Search for the cell housing the specified text and yield its [x, y] center coordinate. 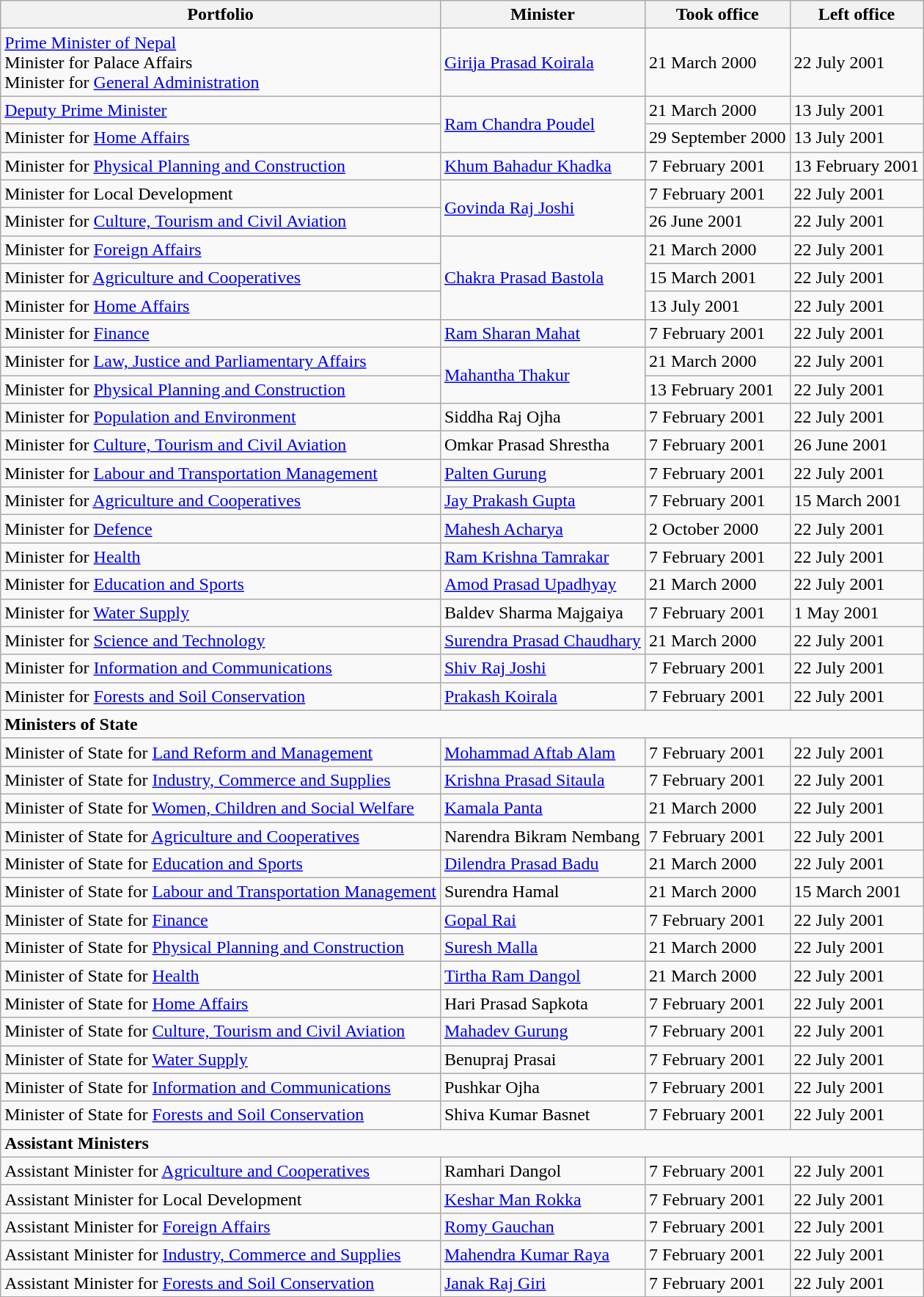
Khum Bahadur Khadka [543, 166]
Mahantha Thakur [543, 375]
Took office [717, 15]
Shiv Raj Joshi [543, 668]
Gopal Rai [543, 920]
Narendra Bikram Nembang [543, 836]
Pushkar Ojha [543, 1087]
Minister for Finance [221, 333]
Minister for Water Supply [221, 613]
Minister of State for Education and Sports [221, 864]
Ram Chandra Poudel [543, 124]
Minister of State for Health [221, 976]
Romy Gauchan [543, 1227]
Minister for Foreign Affairs [221, 249]
Suresh Malla [543, 948]
Minister of State for Women, Children and Social Welfare [221, 808]
Assistant Minister for Local Development [221, 1199]
Minister for Local Development [221, 194]
Prime Minister of NepalMinister for Palace AffairsMinister for General Administration [221, 62]
Minister for Information and Communications [221, 668]
Jay Prakash Gupta [543, 501]
Assistant Minister for Foreign Affairs [221, 1227]
Surendra Prasad Chaudhary [543, 640]
Minister of State for Home Affairs [221, 1004]
Minister for Law, Justice and Parliamentary Affairs [221, 361]
Benupraj Prasai [543, 1059]
Hari Prasad Sapkota [543, 1004]
29 September 2000 [717, 138]
Minister of State for Culture, Tourism and Civil Aviation [221, 1031]
Assistant Ministers [462, 1143]
Minister of State for Information and Communications [221, 1087]
Chakra Prasad Bastola [543, 277]
Minister of State for Industry, Commerce and Supplies [221, 780]
Amod Prasad Upadhyay [543, 585]
Omkar Prasad Shrestha [543, 445]
Dilendra Prasad Badu [543, 864]
Minister of State for Labour and Transportation Management [221, 892]
Minister for Labour and Transportation Management [221, 473]
Mahadev Gurung [543, 1031]
Palten Gurung [543, 473]
Deputy Prime Minister [221, 110]
Ministers of State [462, 724]
Minister [543, 15]
Minister of State for Finance [221, 920]
Minister for Population and Environment [221, 417]
Girija Prasad Koirala [543, 62]
Minister of State for Physical Planning and Construction [221, 948]
Minister for Forests and Soil Conservation [221, 696]
Minister for Health [221, 557]
Mohammad Aftab Alam [543, 752]
Minister of State for Forests and Soil Conservation [221, 1115]
Portfolio [221, 15]
Assistant Minister for Agriculture and Cooperatives [221, 1171]
Ram Sharan Mahat [543, 333]
Minister of State for Land Reform and Management [221, 752]
Minister for Education and Sports [221, 585]
Surendra Hamal [543, 892]
Tirtha Ram Dangol [543, 976]
Govinda Raj Joshi [543, 208]
Assistant Minister for Industry, Commerce and Supplies [221, 1254]
Mahendra Kumar Raya [543, 1254]
Kamala Panta [543, 808]
Prakash Koirala [543, 696]
2 October 2000 [717, 529]
Krishna Prasad Sitaula [543, 780]
1 May 2001 [857, 613]
Shiva Kumar Basnet [543, 1115]
Minister for Science and Technology [221, 640]
Minister of State for Agriculture and Cooperatives [221, 836]
Baldev Sharma Majgaiya [543, 613]
Keshar Man Rokka [543, 1199]
Ram Krishna Tamrakar [543, 557]
Janak Raj Giri [543, 1283]
Ramhari Dangol [543, 1171]
Minister of State for Water Supply [221, 1059]
Mahesh Acharya [543, 529]
Siddha Raj Ojha [543, 417]
Left office [857, 15]
Assistant Minister for Forests and Soil Conservation [221, 1283]
Minister for Defence [221, 529]
